Determine the [x, y] coordinate at the center of the cell enclosing the given text.  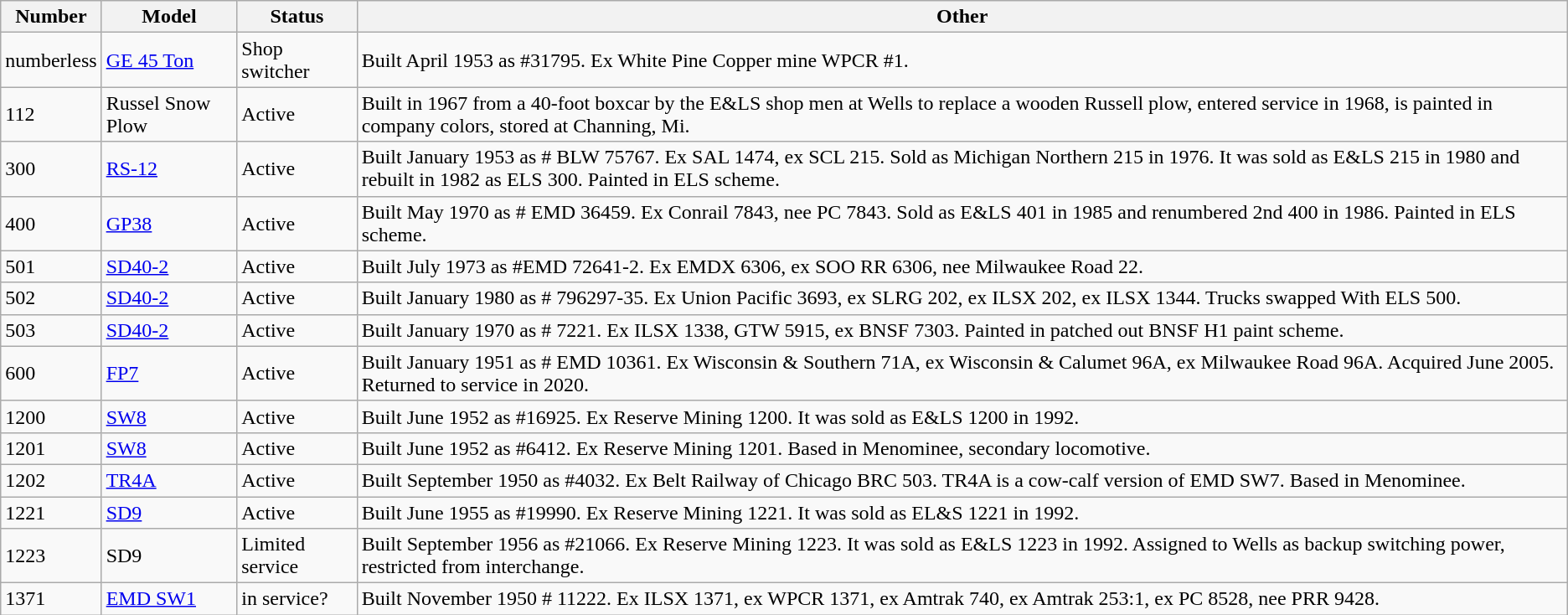
400 [51, 223]
Built January 1980 as # 796297-35. Ex Union Pacific 3693, ex SLRG 202, ex ILSX 202, ex ILSX 1344. Trucks swapped With ELS 500. [962, 298]
Russel Snow Plow [169, 114]
RS-12 [169, 169]
in service? [297, 599]
300 [51, 169]
numberless [51, 60]
GP38 [169, 223]
Built April 1953 as #31795. Ex White Pine Copper mine WPCR #1. [962, 60]
1200 [51, 416]
TR4A [169, 480]
600 [51, 374]
Built June 1952 as #16925. Ex Reserve Mining 1200. It was sold as E&LS 1200 in 1992. [962, 416]
503 [51, 330]
FP7 [169, 374]
Built November 1950 # 11222. Ex ILSX 1371, ex WPCR 1371, ex Amtrak 740, ex Amtrak 253:1, ex PC 8528, nee PRR 9428. [962, 599]
Limited service [297, 556]
Built June 1955 as #19990. Ex Reserve Mining 1221. It was sold as EL&S 1221 in 1992. [962, 512]
1221 [51, 512]
502 [51, 298]
112 [51, 114]
1202 [51, 480]
Built January 1970 as # 7221. Ex ILSX 1338, GTW 5915, ex BNSF 7303. Painted in patched out BNSF H1 paint scheme. [962, 330]
1201 [51, 448]
1223 [51, 556]
Other [962, 17]
Built July 1973 as #EMD 72641-2. Ex EMDX 6306, ex SOO RR 6306, nee Milwaukee Road 22. [962, 266]
Model [169, 17]
1371 [51, 599]
Shop switcher [297, 60]
EMD SW1 [169, 599]
501 [51, 266]
Built May 1970 as # EMD 36459. Ex Conrail 7843, nee PC 7843. Sold as E&LS 401 in 1985 and renumbered 2nd 400 in 1986. Painted in ELS scheme. [962, 223]
Status [297, 17]
GE 45 Ton [169, 60]
Built June 1952 as #6412. Ex Reserve Mining 1201. Based in Menominee, secondary locomotive. [962, 448]
Number [51, 17]
Built September 1950 as #4032. Ex Belt Railway of Chicago BRC 503. TR4A is a cow-calf version of EMD SW7. Based in Menominee. [962, 480]
